Return [X, Y] of the center of cell containing provided text 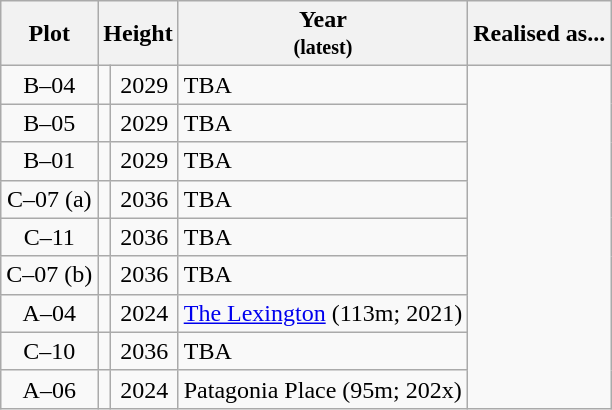
C–10 [50, 351]
C–07 (a) [50, 199]
C–11 [50, 237]
A–04 [50, 313]
Year(latest) [322, 34]
Patagonia Place (95m; 202x) [322, 389]
C–07 (b) [50, 275]
B–05 [50, 123]
B–04 [50, 85]
B–01 [50, 161]
Realised as... [540, 34]
The Lexington (113m; 2021) [322, 313]
Plot [50, 34]
A–06 [50, 389]
Height [138, 34]
